Provide the [X, Y] coordinate of the cell's center where the given text is located.  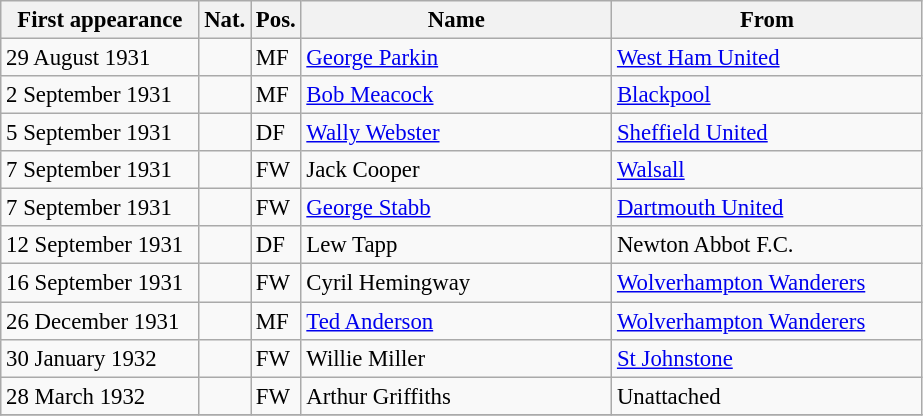
Name [456, 20]
Newton Abbot F.C. [768, 245]
30 January 1932 [100, 358]
Nat. [225, 20]
5 September 1931 [100, 133]
16 September 1931 [100, 283]
12 September 1931 [100, 245]
Jack Cooper [456, 170]
St Johnstone [768, 358]
Ted Anderson [456, 321]
2 September 1931 [100, 95]
Arthur Griffiths [456, 396]
Blackpool [768, 95]
Lew Tapp [456, 245]
From [768, 20]
Unattached [768, 396]
Sheffield United [768, 133]
Willie Miller [456, 358]
West Ham United [768, 58]
Walsall [768, 170]
26 December 1931 [100, 321]
Cyril Hemingway [456, 283]
Dartmouth United [768, 208]
Bob Meacock [456, 95]
28 March 1932 [100, 396]
George Stabb [456, 208]
Wally Webster [456, 133]
Pos. [276, 20]
First appearance [100, 20]
George Parkin [456, 58]
29 August 1931 [100, 58]
